Identify which cell holds the provided text, then report its (x, y) central coordinate. 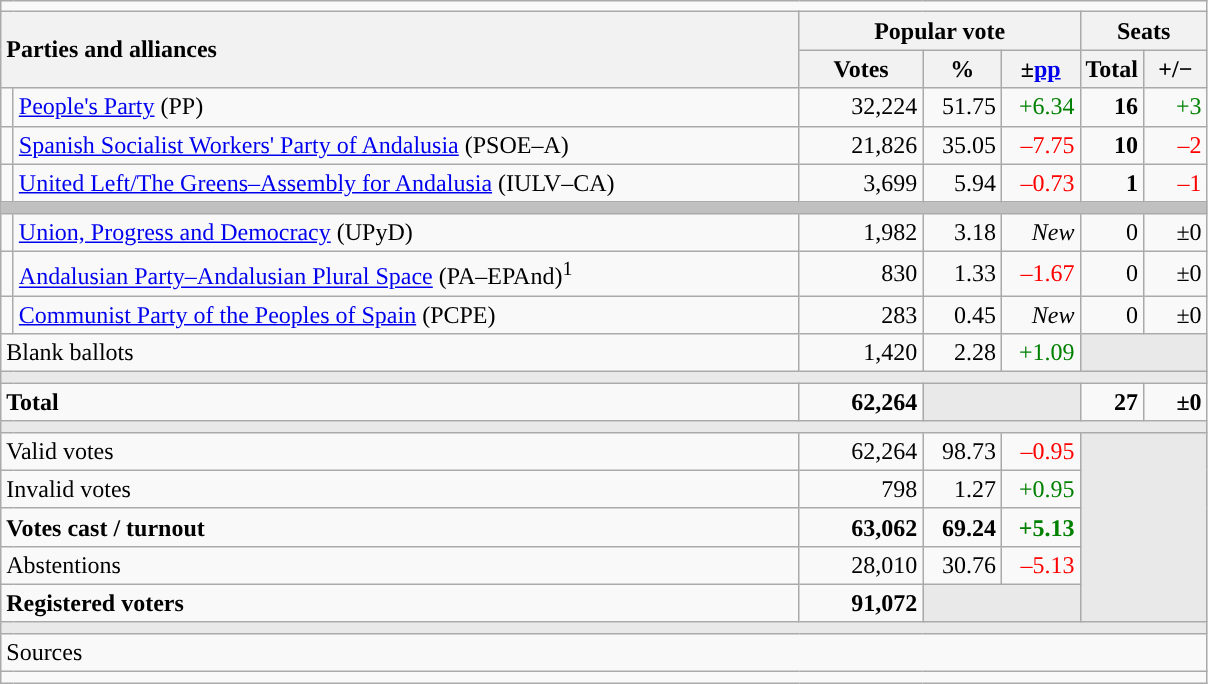
830 (861, 274)
1 (1112, 183)
91,072 (861, 603)
32,224 (861, 107)
2.28 (962, 353)
1.27 (962, 489)
Abstentions (400, 565)
1,420 (861, 353)
–7.75 (1040, 145)
–0.95 (1040, 451)
Seats (1144, 31)
283 (861, 315)
Sources (604, 652)
27 (1112, 402)
1.33 (962, 274)
35.05 (962, 145)
798 (861, 489)
28,010 (861, 565)
Registered voters (400, 603)
3,699 (861, 183)
+5.13 (1040, 527)
+3 (1176, 107)
Invalid votes (400, 489)
Andalusian Party–Andalusian Plural Space (PA–EPAnd)1 (406, 274)
0.45 (962, 315)
–1.67 (1040, 274)
5.94 (962, 183)
–1 (1176, 183)
–5.13 (1040, 565)
51.75 (962, 107)
16 (1112, 107)
Spanish Socialist Workers' Party of Andalusia (PSOE–A) (406, 145)
+/− (1176, 69)
Valid votes (400, 451)
Votes cast / turnout (400, 527)
1,982 (861, 232)
Parties and alliances (400, 50)
United Left/The Greens–Assembly for Andalusia (IULV–CA) (406, 183)
–0.73 (1040, 183)
Blank ballots (400, 353)
+0.95 (1040, 489)
+6.34 (1040, 107)
Communist Party of the Peoples of Spain (PCPE) (406, 315)
30.76 (962, 565)
% (962, 69)
Votes (861, 69)
69.24 (962, 527)
3.18 (962, 232)
±pp (1040, 69)
Union, Progress and Democracy (UPyD) (406, 232)
98.73 (962, 451)
21,826 (861, 145)
People's Party (PP) (406, 107)
+1.09 (1040, 353)
10 (1112, 145)
Popular vote (940, 31)
63,062 (861, 527)
–2 (1176, 145)
